Determine the (X, Y) coordinate at the center of the cell enclosing the given text.  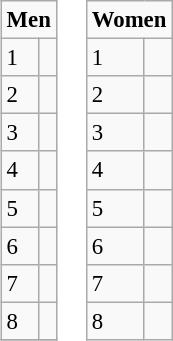
Women (128, 20)
Men (28, 20)
